Identify which cell holds the provided text, then report its [X, Y] central coordinate. 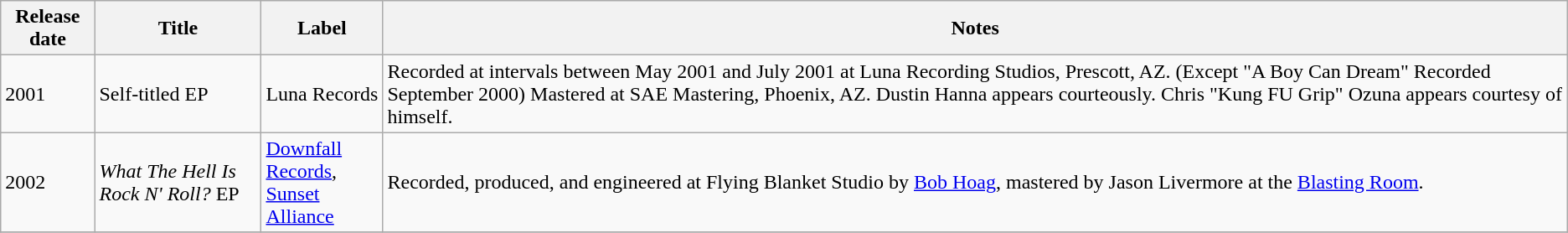
2002 [48, 183]
Release date [48, 28]
Title [178, 28]
Luna Records [322, 94]
What The Hell Is Rock N' Roll? EP [178, 183]
Label [322, 28]
Self-titled EP [178, 94]
Notes [975, 28]
Recorded, produced, and engineered at Flying Blanket Studio by Bob Hoag, mastered by Jason Livermore at the Blasting Room. [975, 183]
2001 [48, 94]
Downfall Records, Sunset Alliance [322, 183]
